Determine the (x, y) coordinate at the center of the cell enclosing the given text.  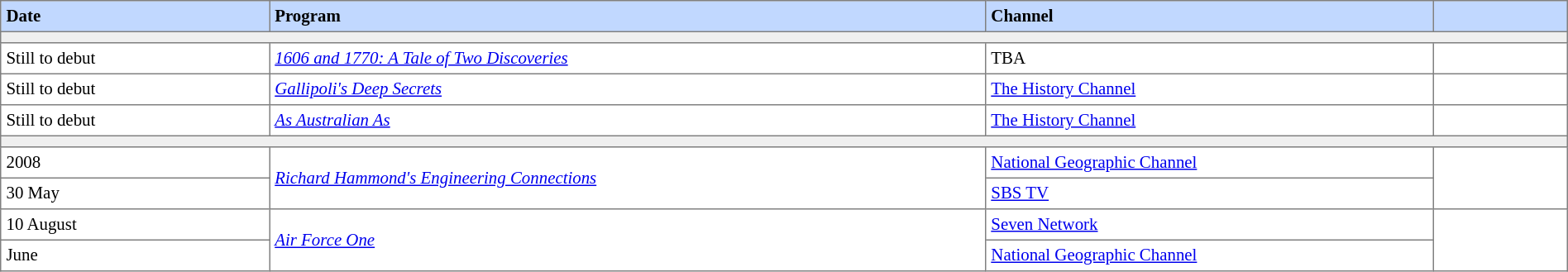
Channel (1209, 17)
Air Force One (628, 240)
June (136, 255)
TBA (1209, 59)
Gallipoli's Deep Secrets (628, 89)
1606 and 1770: A Tale of Two Discoveries (628, 59)
Program (628, 17)
Richard Hammond's Engineering Connections (628, 179)
10 August (136, 225)
As Australian As (628, 121)
2008 (136, 163)
Date (136, 17)
Seven Network (1209, 225)
30 May (136, 193)
SBS TV (1209, 193)
